Search for the cell housing the specified text and yield its (x, y) center coordinate. 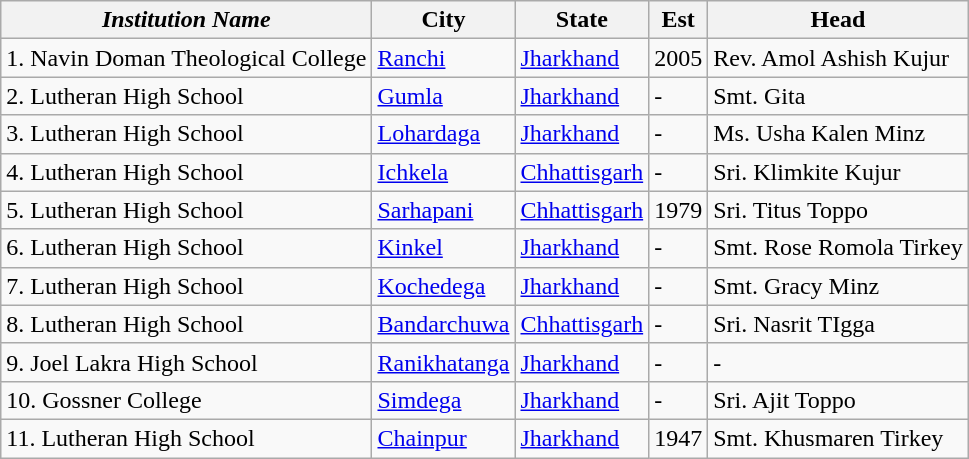
1. Navin Doman Theological College (186, 58)
Ms. Usha Kalen Minz (838, 134)
Sarhapani (444, 210)
Est (678, 20)
9. Joel Lakra High School (186, 362)
Gumla (444, 96)
Bandarchuwa (444, 324)
Lohardaga (444, 134)
Ichkela (444, 172)
Ranikhatanga (444, 362)
Kinkel (444, 248)
Smt. Rose Romola Tirkey (838, 248)
Smt. Khusmaren Tirkey (838, 438)
Smt. Gracy Minz (838, 286)
Institution Name (186, 20)
Sri. Nasrit TIgga (838, 324)
City (444, 20)
Smt. Gita (838, 96)
Rev. Amol Ashish Kujur (838, 58)
Simdega (444, 400)
Head (838, 20)
State (582, 20)
10. Gossner College (186, 400)
Kochedega (444, 286)
5. Lutheran High School (186, 210)
Sri. Ajit Toppo (838, 400)
1947 (678, 438)
7. Lutheran High School (186, 286)
Sri. Klimkite Kujur (838, 172)
6. Lutheran High School (186, 248)
Sri. Titus Toppo (838, 210)
8. Lutheran High School (186, 324)
3. Lutheran High School (186, 134)
2. Lutheran High School (186, 96)
Ranchi (444, 58)
4. Lutheran High School (186, 172)
11. Lutheran High School (186, 438)
1979 (678, 210)
2005 (678, 58)
Chainpur (444, 438)
